From the cell containing the given text, extract its center point as [x, y] coordinate. 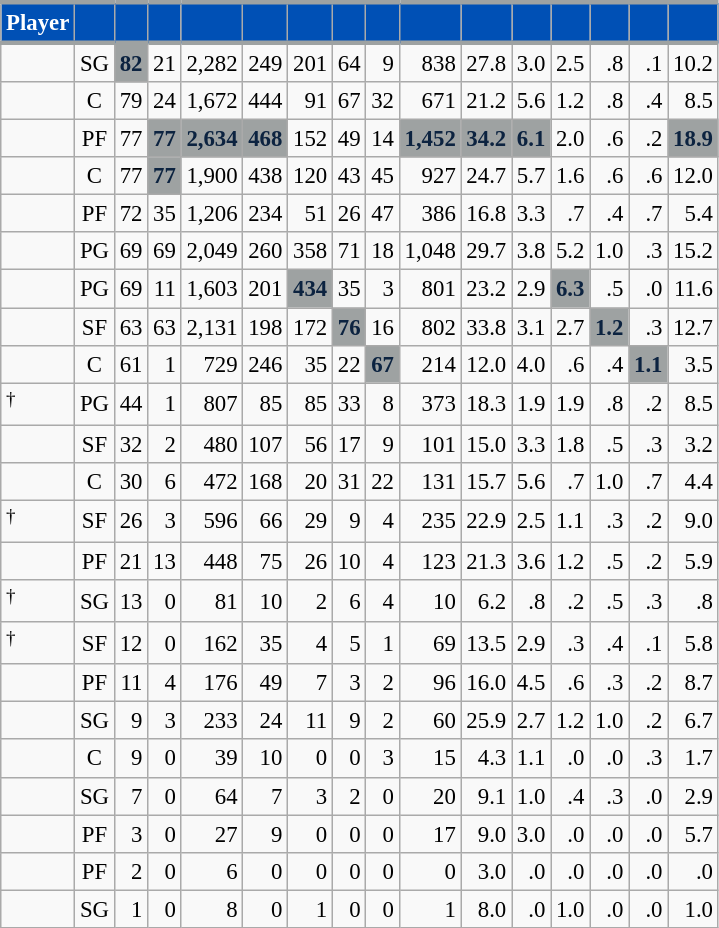
729 [212, 364]
47 [382, 214]
4.4 [693, 482]
18.9 [693, 139]
2,634 [212, 139]
6.2 [486, 601]
1.6 [570, 176]
5 [348, 643]
25.9 [486, 721]
101 [430, 444]
91 [310, 101]
176 [212, 683]
152 [310, 139]
22.9 [486, 521]
29.7 [486, 251]
66 [266, 521]
480 [212, 444]
10.2 [693, 62]
373 [430, 404]
96 [430, 683]
Player [38, 22]
51 [310, 214]
61 [130, 364]
596 [212, 521]
12.7 [693, 327]
235 [430, 521]
81 [212, 601]
1,452 [430, 139]
107 [266, 444]
16 [382, 327]
82 [130, 62]
8.7 [693, 683]
468 [266, 139]
249 [266, 62]
1,900 [212, 176]
4.0 [532, 364]
438 [266, 176]
34.2 [486, 139]
6.1 [532, 139]
2,282 [212, 62]
18.3 [486, 404]
12 [130, 643]
27.8 [486, 62]
71 [348, 251]
23.2 [486, 289]
39 [212, 759]
72 [130, 214]
33 [348, 404]
75 [266, 561]
79 [130, 101]
31 [348, 482]
4.3 [486, 759]
927 [430, 176]
21.3 [486, 561]
120 [310, 176]
27 [212, 834]
2,131 [212, 327]
30 [130, 482]
15.0 [486, 444]
4.5 [532, 683]
5.4 [693, 214]
214 [430, 364]
3.6 [532, 561]
246 [266, 364]
2,049 [212, 251]
15.7 [486, 482]
444 [266, 101]
3.1 [532, 327]
162 [212, 643]
802 [430, 327]
807 [212, 404]
2.0 [570, 139]
1.8 [570, 444]
1,603 [212, 289]
3.2 [693, 444]
472 [212, 482]
6.7 [693, 721]
131 [430, 482]
76 [348, 327]
29 [310, 521]
5.8 [693, 643]
15 [430, 759]
358 [310, 251]
15.2 [693, 251]
168 [266, 482]
5.2 [570, 251]
434 [310, 289]
3.8 [532, 251]
3.5 [693, 364]
8.0 [486, 909]
386 [430, 214]
44 [130, 404]
18 [382, 251]
1,672 [212, 101]
60 [430, 721]
14 [382, 139]
5.9 [693, 561]
6.3 [570, 289]
13.5 [486, 643]
56 [310, 444]
671 [430, 101]
33.8 [486, 327]
801 [430, 289]
123 [430, 561]
1,206 [212, 214]
233 [212, 721]
260 [266, 251]
24.7 [486, 176]
11.6 [693, 289]
1,048 [430, 251]
43 [348, 176]
838 [430, 62]
21.2 [486, 101]
172 [310, 327]
234 [266, 214]
9.1 [486, 796]
1.7 [693, 759]
16.8 [486, 214]
198 [266, 327]
448 [212, 561]
16.0 [486, 683]
45 [382, 176]
